Return the (x, y) coordinate for the center point of the cell that contains the specified text.  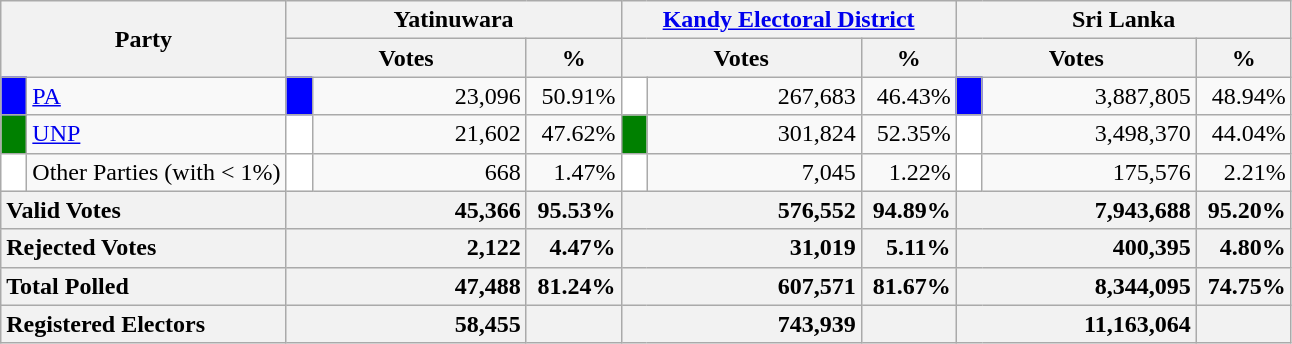
Kandy Electoral District (788, 20)
5.11% (908, 248)
95.20% (1244, 210)
48.94% (1244, 96)
1.47% (574, 172)
Sri Lanka (1124, 20)
Registered Electors (144, 324)
23,096 (419, 96)
11,163,064 (1076, 324)
52.35% (908, 134)
4.47% (574, 248)
2.21% (1244, 172)
95.53% (574, 210)
607,571 (741, 286)
2,122 (406, 248)
Valid Votes (144, 210)
46.43% (908, 96)
47.62% (574, 134)
8,344,095 (1076, 286)
74.75% (1244, 286)
Other Parties (with < 1%) (156, 172)
81.24% (574, 286)
Total Polled (144, 286)
668 (419, 172)
31,019 (741, 248)
58,455 (406, 324)
7,943,688 (1076, 210)
45,366 (406, 210)
743,939 (741, 324)
21,602 (419, 134)
50.91% (574, 96)
47,488 (406, 286)
UNP (156, 134)
7,045 (754, 172)
Rejected Votes (144, 248)
81.67% (908, 286)
267,683 (754, 96)
94.89% (908, 210)
PA (156, 96)
3,887,805 (1089, 96)
301,824 (754, 134)
44.04% (1244, 134)
4.80% (1244, 248)
175,576 (1089, 172)
576,552 (741, 210)
400,395 (1076, 248)
Party (144, 39)
Yatinuwara (454, 20)
3,498,370 (1089, 134)
1.22% (908, 172)
